Return [x, y] of the center of cell containing provided text 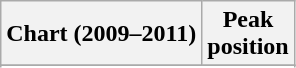
Chart (2009–2011) [102, 34]
Peakposition [248, 34]
